For the text-containing cell, return its midpoint in [X, Y] coordinate format. 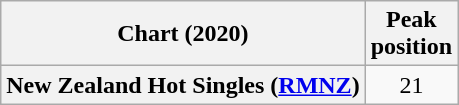
New Zealand Hot Singles (RMNZ) [183, 85]
Chart (2020) [183, 34]
21 [411, 85]
Peakposition [411, 34]
